Determine the [x, y] coordinate at the center of the cell enclosing the given text.  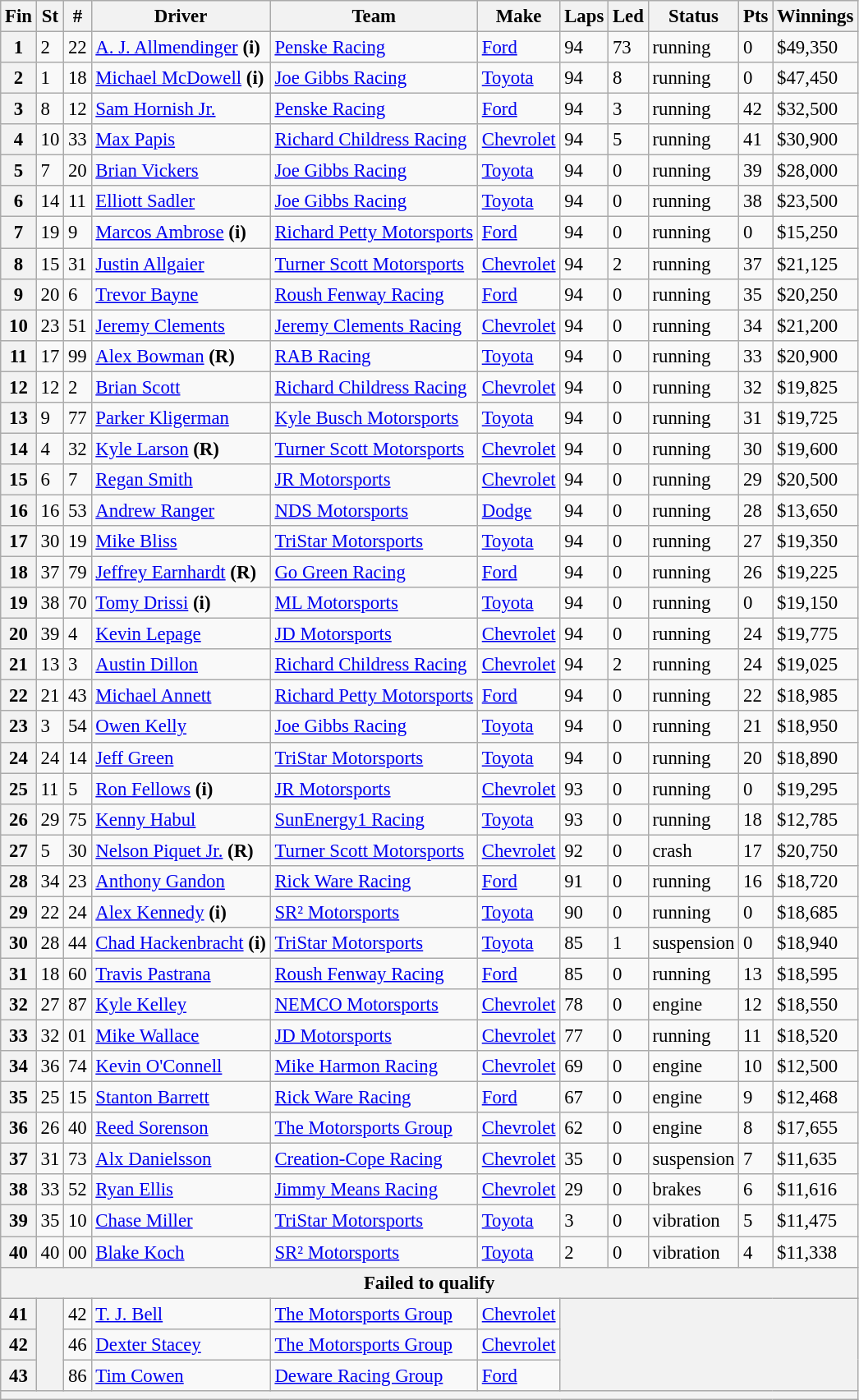
$32,500 [815, 109]
Kyle Kelley [181, 1005]
$18,985 [815, 696]
$19,225 [815, 573]
Tomy Drissi (i) [181, 603]
Deware Racing Group [374, 1375]
Ryan Ellis [181, 1190]
Andrew Ranger [181, 510]
Pts [756, 16]
$19,600 [815, 449]
$18,550 [815, 1005]
Alex Kennedy (i) [181, 912]
$13,650 [815, 510]
ML Motorsports [374, 603]
$19,825 [815, 387]
# [77, 16]
$19,295 [815, 789]
$11,338 [815, 1252]
Brian Vickers [181, 171]
$19,775 [815, 634]
Kyle Busch Motorsports [374, 418]
SunEnergy1 Racing [374, 819]
Tim Cowen [181, 1375]
60 [77, 974]
Alex Bowman (R) [181, 356]
$49,350 [815, 48]
Kenny Habul [181, 819]
RAB Racing [374, 356]
$18,890 [815, 758]
Austin Dillon [181, 665]
Jeffrey Earnhardt (R) [181, 573]
Anthony Gandon [181, 882]
$18,720 [815, 882]
51 [77, 325]
69 [585, 1066]
46 [77, 1344]
brakes [693, 1190]
NEMCO Motorsports [374, 1005]
Jeff Green [181, 758]
Jeremy Clements Racing [374, 325]
$30,900 [815, 140]
Led [629, 16]
Parker Kligerman [181, 418]
$18,950 [815, 727]
$18,595 [815, 974]
Max Papis [181, 140]
$20,500 [815, 480]
Alx Danielsson [181, 1159]
Kevin Lepage [181, 634]
44 [77, 943]
$20,250 [815, 294]
75 [77, 819]
99 [77, 356]
Laps [585, 16]
Michael McDowell (i) [181, 78]
$19,725 [815, 418]
Mike Harmon Racing [374, 1066]
Team [374, 16]
Trevor Bayne [181, 294]
Michael Annett [181, 696]
92 [585, 850]
Sam Hornish Jr. [181, 109]
$19,350 [815, 541]
70 [77, 603]
$47,450 [815, 78]
$19,150 [815, 603]
Kyle Larson (R) [181, 449]
Driver [181, 16]
T. J. Bell [181, 1314]
$11,475 [815, 1221]
Stanton Barrett [181, 1098]
Go Green Racing [374, 573]
$12,785 [815, 819]
Jimmy Means Racing [374, 1190]
86 [77, 1375]
01 [77, 1036]
$21,125 [815, 264]
Nelson Piquet Jr. (R) [181, 850]
Chad Hackenbracht (i) [181, 943]
Owen Kelly [181, 727]
St [49, 16]
Mike Bliss [181, 541]
$12,500 [815, 1066]
$20,750 [815, 850]
$11,635 [815, 1159]
Ron Fellows (i) [181, 789]
crash [693, 850]
Fin [19, 16]
NDS Motorsports [374, 510]
Travis Pastrana [181, 974]
$23,500 [815, 201]
$18,520 [815, 1036]
$28,000 [815, 171]
Reed Sorenson [181, 1128]
Chase Miller [181, 1221]
$15,250 [815, 233]
Dexter Stacey [181, 1344]
52 [77, 1190]
Mike Wallace [181, 1036]
87 [77, 1005]
Failed to qualify [429, 1283]
78 [585, 1005]
$21,200 [815, 325]
74 [77, 1066]
A. J. Allmendinger (i) [181, 48]
Jeremy Clements [181, 325]
Regan Smith [181, 480]
Dodge [518, 510]
Elliott Sadler [181, 201]
Creation-Cope Racing [374, 1159]
79 [77, 573]
Justin Allgaier [181, 264]
Winnings [815, 16]
$11,616 [815, 1190]
Make [518, 16]
$18,685 [815, 912]
67 [585, 1098]
91 [585, 882]
Marcos Ambrose (i) [181, 233]
$12,468 [815, 1098]
Kevin O'Connell [181, 1066]
Brian Scott [181, 387]
53 [77, 510]
$17,655 [815, 1128]
Blake Koch [181, 1252]
Status [693, 16]
$18,940 [815, 943]
00 [77, 1252]
$19,025 [815, 665]
$20,900 [815, 356]
54 [77, 727]
62 [585, 1128]
90 [585, 912]
